Capture the cell that displays the provided text and extract its [x, y] central coordinate. 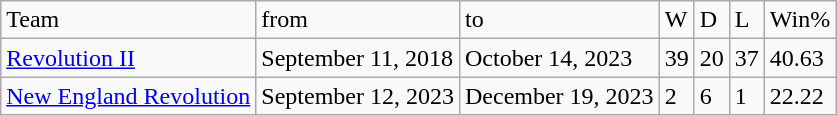
22.22 [800, 96]
D [712, 20]
Team [128, 20]
New England Revolution [128, 96]
20 [712, 58]
October 14, 2023 [559, 58]
December 19, 2023 [559, 96]
September 11, 2018 [358, 58]
September 12, 2023 [358, 96]
40.63 [800, 58]
39 [676, 58]
2 [676, 96]
37 [746, 58]
1 [746, 96]
W [676, 20]
from [358, 20]
Revolution II [128, 58]
6 [712, 96]
to [559, 20]
Win% [800, 20]
L [746, 20]
